For the text-containing cell, return its midpoint in [X, Y] coordinate format. 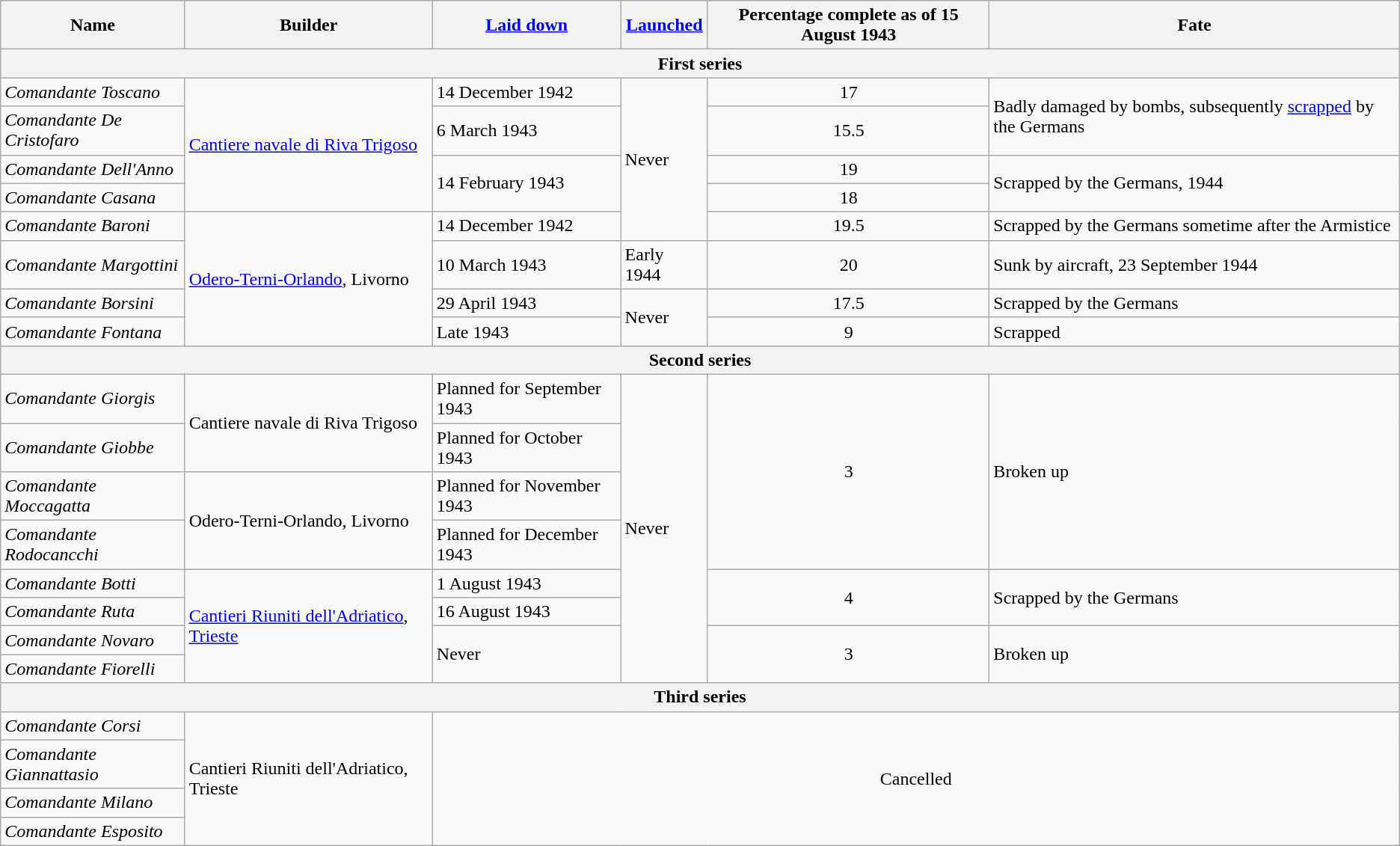
Sunk by aircraft, 23 September 1944 [1194, 265]
Third series [700, 697]
1 August 1943 [526, 583]
Second series [700, 360]
Comandante Botti [93, 583]
Planned for October 1943 [526, 447]
10 March 1943 [526, 265]
Comandante Novaro [93, 640]
Planned for November 1943 [526, 497]
Comandante Margottini [93, 265]
18 [848, 197]
Name [93, 25]
14 February 1943 [526, 183]
Planned for December 1943 [526, 545]
Comandante De Cristofaro [93, 130]
17 [848, 92]
First series [700, 64]
Scrapped by the Germans, 1944 [1194, 183]
Comandante Fiorelli [93, 669]
Builder [308, 25]
Comandante Toscano [93, 92]
4 [848, 598]
Badly damaged by bombs, subsequently scrapped by the Germans [1194, 117]
Comandante Rodocancchi [93, 545]
Comandante Milano [93, 803]
Scrapped by the Germans sometime after the Armistice [1194, 226]
Comandante Casana [93, 197]
Late 1943 [526, 331]
6 March 1943 [526, 130]
19.5 [848, 226]
Percentage complete as of 15 August 1943 [848, 25]
19 [848, 169]
Laid down [526, 25]
16 August 1943 [526, 612]
Comandante Giorgis [93, 398]
20 [848, 265]
Planned for September 1943 [526, 398]
Cancelled [915, 778]
Comandante Giannattasio [93, 764]
Comandante Corsi [93, 726]
Early 1944 [664, 265]
Comandante Baroni [93, 226]
15.5 [848, 130]
Comandante Esposito [93, 831]
Comandante Dell'Anno [93, 169]
Launched [664, 25]
Comandante Borsini [93, 303]
Scrapped [1194, 331]
9 [848, 331]
Comandante Giobbe [93, 447]
17.5 [848, 303]
Comandante Moccagatta [93, 497]
Comandante Fontana [93, 331]
Fate [1194, 25]
Comandante Ruta [93, 612]
29 April 1943 [526, 303]
